Detect which cell encompasses the target text, then output its [x, y] center coordinate. 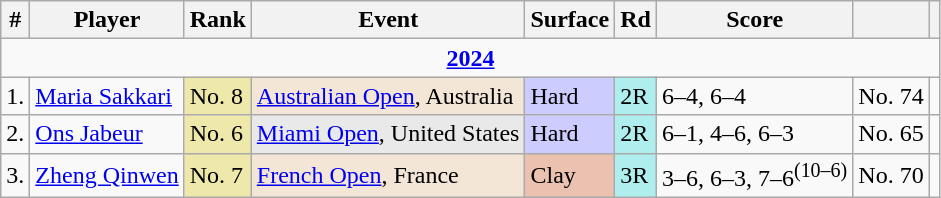
Rank [218, 20]
3R [636, 176]
6–1, 4–6, 6–3 [754, 134]
Rd [636, 20]
No. 74 [891, 96]
6–4, 6–4 [754, 96]
Event [388, 20]
Zheng Qinwen [107, 176]
No. 7 [218, 176]
Surface [570, 20]
No. 70 [891, 176]
3. [16, 176]
Maria Sakkari [107, 96]
Player [107, 20]
No. 6 [218, 134]
Miami Open, United States [388, 134]
1. [16, 96]
Clay [570, 176]
2024 [471, 58]
2. [16, 134]
No. 8 [218, 96]
Australian Open, Australia [388, 96]
No. 65 [891, 134]
3–6, 6–3, 7–6(10–6) [754, 176]
French Open, France [388, 176]
Ons Jabeur [107, 134]
Score [754, 20]
# [16, 20]
